Find where the given text appears and provide that cell's center as [X, Y] coordinate. 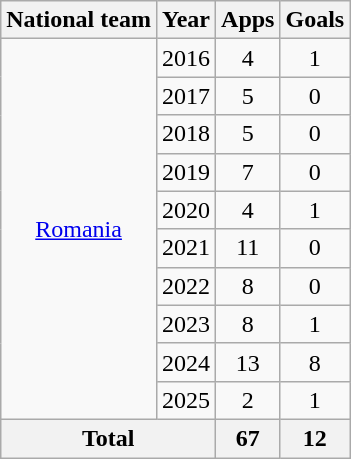
2022 [186, 286]
2018 [186, 134]
2017 [186, 96]
2021 [186, 248]
2024 [186, 362]
Romania [79, 230]
67 [248, 438]
Apps [248, 20]
Total [108, 438]
12 [315, 438]
2016 [186, 58]
National team [79, 20]
2023 [186, 324]
11 [248, 248]
13 [248, 362]
Goals [315, 20]
Year [186, 20]
2019 [186, 172]
2025 [186, 400]
2020 [186, 210]
7 [248, 172]
2 [248, 400]
